Pinpoint the cell where the given text exists, returning its (X, Y) midpoint coordinate. 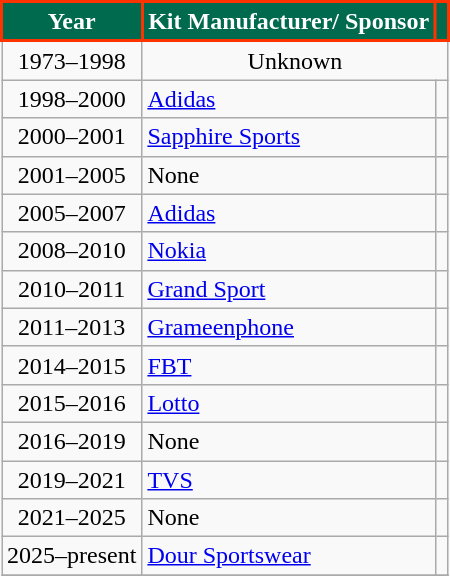
2025–present (72, 556)
Grameenphone (288, 327)
2021–2025 (72, 518)
Dour Sportswear (288, 556)
2019–2021 (72, 479)
2015–2016 (72, 403)
TVS (288, 479)
Sapphire Sports (288, 137)
1998–2000 (72, 99)
Kit Manufacturer/ Sponsor (288, 22)
Year (72, 22)
2008–2010 (72, 251)
Unknown (295, 60)
2001–2005 (72, 175)
2014–2015 (72, 365)
Lotto (288, 403)
2016–2019 (72, 441)
2011–2013 (72, 327)
2010–2011 (72, 289)
Nokia (288, 251)
1973–1998 (72, 60)
2000–2001 (72, 137)
2005–2007 (72, 213)
Grand Sport (288, 289)
FBT (288, 365)
